Search for the cell housing the specified text and yield its [x, y] center coordinate. 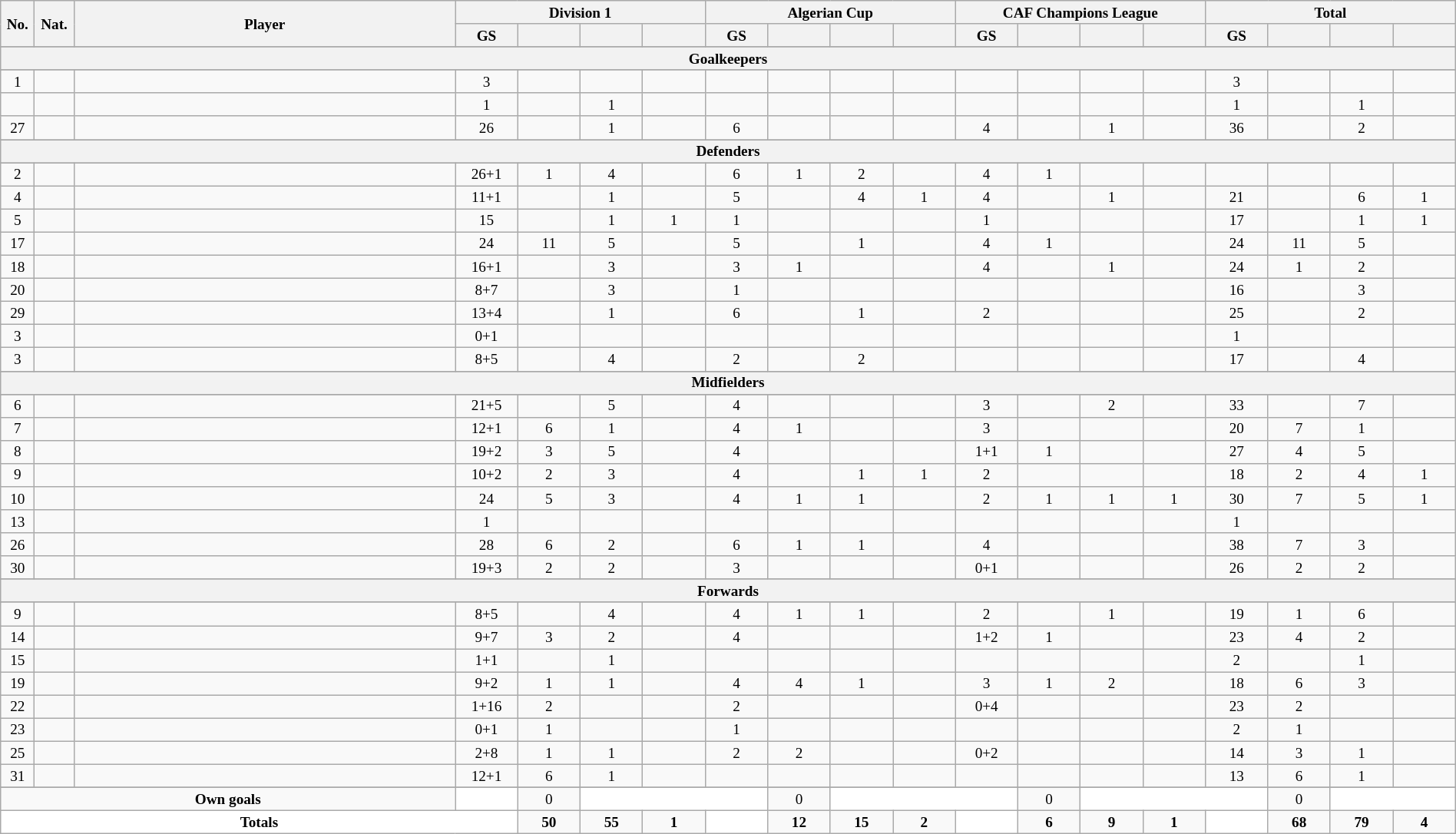
16+1 [487, 266]
Total [1331, 12]
10 [18, 498]
33 [1236, 405]
8+7 [487, 290]
0+2 [986, 753]
Totals [260, 822]
22 [18, 707]
19+2 [487, 452]
2+8 [487, 753]
Defenders [728, 151]
19+3 [487, 568]
21 [1236, 197]
9+7 [487, 637]
Player [264, 24]
Nat. [55, 24]
21+5 [487, 405]
26+1 [487, 174]
38 [1236, 544]
31 [18, 776]
13+4 [487, 313]
36 [1236, 127]
28 [487, 544]
Goalkeepers [728, 58]
1+2 [986, 637]
No. [18, 24]
55 [611, 822]
CAF Champions League [1080, 12]
Own goals [228, 799]
50 [548, 822]
16 [1236, 290]
9+2 [487, 683]
79 [1361, 822]
10+2 [487, 475]
Midfielders [728, 382]
11+1 [487, 197]
29 [18, 313]
0+4 [986, 707]
12 [799, 822]
8 [18, 452]
1+16 [487, 707]
Algerian Cup [830, 12]
Division 1 [581, 12]
Forwards [728, 591]
68 [1299, 822]
